Extract the (x, y) coordinate from the center of the cell holding the provided text.  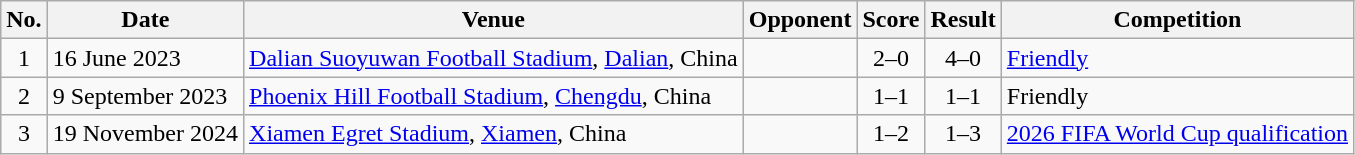
Competition (1177, 20)
Dalian Suoyuwan Football Stadium, Dalian, China (494, 58)
No. (24, 20)
Result (963, 20)
2–0 (891, 58)
4–0 (963, 58)
3 (24, 134)
Date (145, 20)
Opponent (800, 20)
1–3 (963, 134)
19 November 2024 (145, 134)
2 (24, 96)
Phoenix Hill Football Stadium, Chengdu, China (494, 96)
1–2 (891, 134)
9 September 2023 (145, 96)
1 (24, 58)
2026 FIFA World Cup qualification (1177, 134)
Xiamen Egret Stadium, Xiamen, China (494, 134)
Venue (494, 20)
16 June 2023 (145, 58)
Score (891, 20)
